Return the (x, y) coordinate for the center point of the cell that contains the specified text.  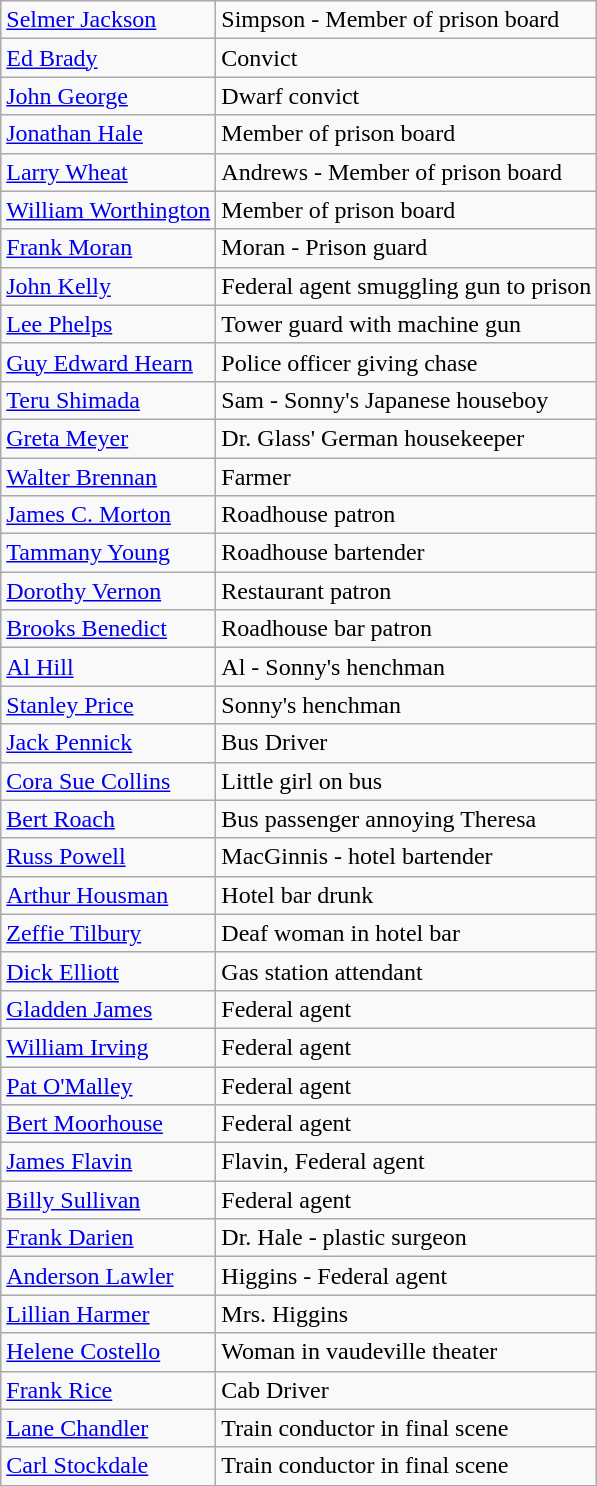
Roadhouse patron (406, 515)
Little girl on bus (406, 781)
Dwarf convict (406, 96)
Lee Phelps (108, 324)
Larry Wheat (108, 172)
Walter Brennan (108, 477)
Ed Brady (108, 58)
Selmer Jackson (108, 20)
Dorothy Vernon (108, 591)
Police officer giving chase (406, 362)
James C. Morton (108, 515)
Lillian Harmer (108, 1314)
Greta Meyer (108, 438)
Russ Powell (108, 857)
Federal agent smuggling gun to prison (406, 286)
Dick Elliott (108, 971)
Mrs. Higgins (406, 1314)
Flavin, Federal agent (406, 1162)
Dr. Glass' German housekeeper (406, 438)
Billy Sullivan (108, 1200)
Farmer (406, 477)
Zeffie Tilbury (108, 933)
Tammany Young (108, 553)
Guy Edward Hearn (108, 362)
Gas station attendant (406, 971)
Bert Moorhouse (108, 1124)
William Irving (108, 1047)
Brooks Benedict (108, 629)
Teru Shimada (108, 400)
Stanley Price (108, 705)
Andrews - Member of prison board (406, 172)
Frank Moran (108, 248)
Simpson - Member of prison board (406, 20)
William Worthington (108, 210)
Roadhouse bar patron (406, 629)
Dr. Hale - plastic surgeon (406, 1238)
Frank Rice (108, 1390)
Sam - Sonny's Japanese houseboy (406, 400)
Woman in vaudeville theater (406, 1352)
Helene Costello (108, 1352)
MacGinnis - hotel bartender (406, 857)
Sonny's henchman (406, 705)
John Kelly (108, 286)
Cora Sue Collins (108, 781)
Jack Pennick (108, 743)
Lane Chandler (108, 1428)
Frank Darien (108, 1238)
Pat O'Malley (108, 1085)
Al - Sonny's henchman (406, 667)
Convict (406, 58)
Gladden James (108, 1009)
Bus passenger annoying Theresa (406, 819)
Cab Driver (406, 1390)
Hotel bar drunk (406, 895)
John George (108, 96)
Restaurant patron (406, 591)
James Flavin (108, 1162)
Arthur Housman (108, 895)
Bert Roach (108, 819)
Carl Stockdale (108, 1466)
Al Hill (108, 667)
Jonathan Hale (108, 134)
Bus Driver (406, 743)
Deaf woman in hotel bar (406, 933)
Higgins - Federal agent (406, 1276)
Tower guard with machine gun (406, 324)
Roadhouse bartender (406, 553)
Moran - Prison guard (406, 248)
Anderson Lawler (108, 1276)
